Scan for the cell matching the given text and deliver its [X, Y] coordinate at center. 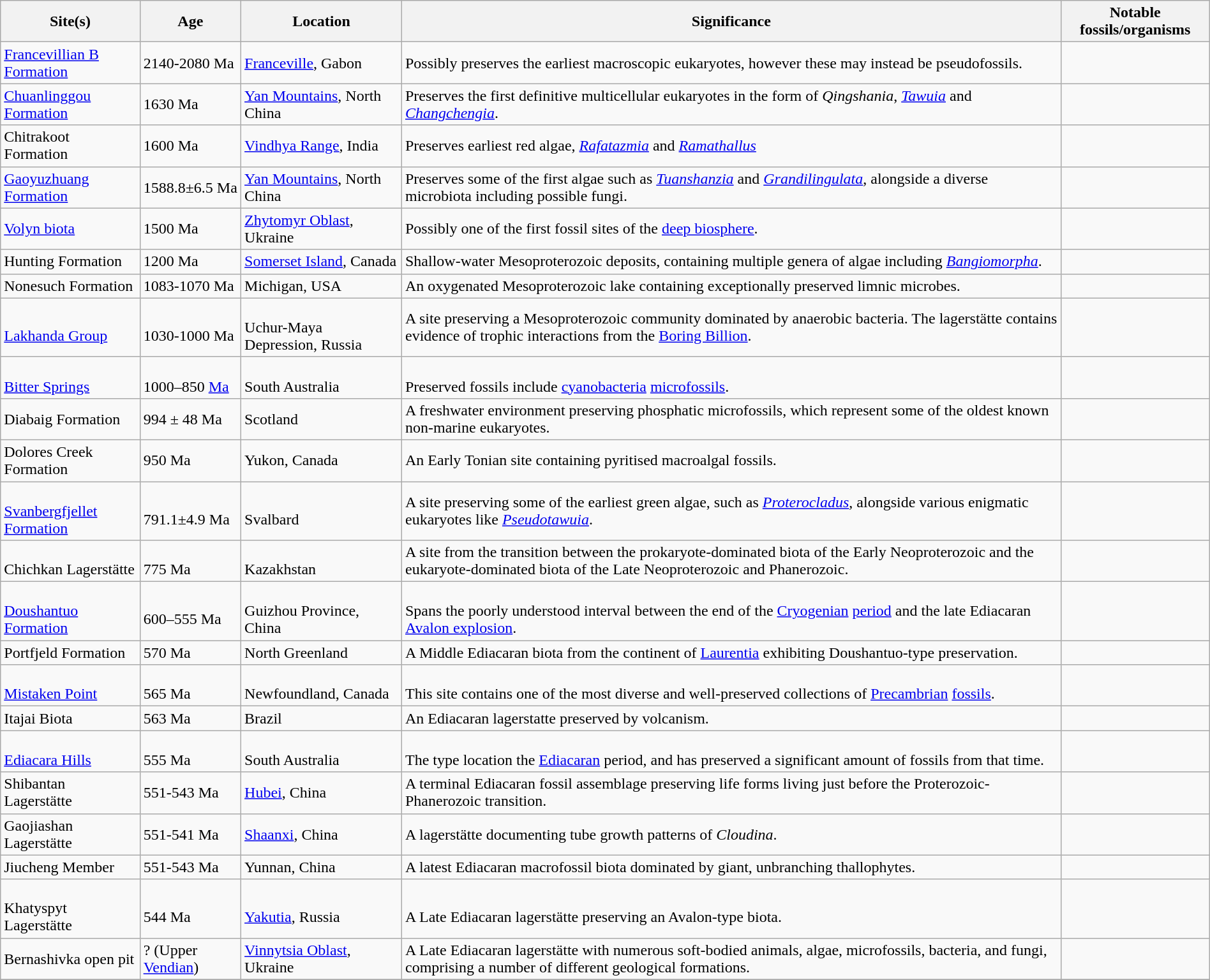
Brazil [322, 718]
A lagerstätte documenting tube growth patterns of Cloudina. [731, 835]
551-541 Ma [190, 835]
Itajai Biota [70, 718]
2140-2080 Ma [190, 63]
Hunting Formation [70, 262]
Michigan, USA [322, 286]
Significance [731, 22]
Gaoyuzhuang Formation [70, 188]
Newfoundland, Canada [322, 685]
Doushantuo Formation [70, 611]
Preserves earliest red algae, Rafatazmia and Ramathallus [731, 145]
Svanbergfjellet Formation [70, 510]
Shallow-water Mesoproterozoic deposits, containing multiple genera of algae including Bangiomorpha. [731, 262]
An oxygenated Mesoproterozoic lake containing exceptionally preserved limnic microbes. [731, 286]
Portfjeld Formation [70, 653]
Location [322, 22]
Dolores Creek Formation [70, 461]
Spans the poorly understood interval between the end of the Cryogenian period and the late Ediacaran Avalon explosion. [731, 611]
Yakutia, Russia [322, 909]
Lakhanda Group [70, 327]
1600 Ma [190, 145]
Vinnytsia Oblast, Ukraine [322, 958]
Jiucheng Member [70, 867]
570 Ma [190, 653]
Age [190, 22]
A freshwater environment preserving phosphatic microfossils, which represent some of the oldest known non-marine eukaryotes. [731, 419]
Vindhya Range, India [322, 145]
A Late Ediacaran lagerstätte preserving an Avalon-type biota. [731, 909]
A latest Ediacaran macrofossil biota dominated by giant, unbranching thallophytes. [731, 867]
Scotland [322, 419]
Yukon, Canada [322, 461]
Uchur-Maya Depression, Russia [322, 327]
A Middle Ediacaran biota from the continent of Laurentia exhibiting Doushantuo-type preservation. [731, 653]
Hubei, China [322, 792]
Guizhou Province, China [322, 611]
1500 Ma [190, 228]
Somerset Island, Canada [322, 262]
775 Ma [190, 561]
Yunnan, China [322, 867]
Diabaig Formation [70, 419]
The type location the Ediacaran period, and has preserved a significant amount of fossils from that time. [731, 752]
North Greenland [322, 653]
600–555 Ma [190, 611]
Preserved fossils include cyanobacteria microfossils. [731, 378]
A site preserving some of the earliest green algae, such as Proterocladus, alongside various enigmatic eukaryotes like Pseudotawuia. [731, 510]
Gaojiashan Lagerstätte [70, 835]
Preserves the first definitive multicellular eukaryotes in the form of Qingshania, Tawuia and Changchengia. [731, 105]
994 ± 48 Ma [190, 419]
563 Ma [190, 718]
This site contains one of the most diverse and well-preserved collections of Precambrian fossils. [731, 685]
Zhytomyr Oblast, Ukraine [322, 228]
An Early Tonian site containing pyritised macroalgal fossils. [731, 461]
A terminal Ediacaran fossil assemblage preserving life forms living just before the Proterozoic-Phanerozoic transition. [731, 792]
Shaanxi, China [322, 835]
Francevillian B Formation [70, 63]
Kazakhstan [322, 561]
1030-1000 Ma [190, 327]
Site(s) [70, 22]
Chuanlinggou Formation [70, 105]
Khatyspyt Lagerstätte [70, 909]
Nonesuch Formation [70, 286]
Possibly preserves the earliest macroscopic eukaryotes, however these may instead be pseudofossils. [731, 63]
1083-1070 Ma [190, 286]
Ediacara Hills [70, 752]
Svalbard [322, 510]
Notable fossils/organisms [1135, 22]
Chichkan Lagerstätte [70, 561]
Franceville, Gabon [322, 63]
An Ediacaran lagerstatte preserved by volcanism. [731, 718]
555 Ma [190, 752]
Possibly one of the first fossil sites of the deep biosphere. [731, 228]
544 Ma [190, 909]
? (Upper Vendian) [190, 958]
Shibantan Lagerstätte [70, 792]
Bernashivka open pit [70, 958]
Preserves some of the first algae such as Tuanshanzia and Grandilingulata, alongside a diverse microbiota including possible fungi. [731, 188]
Volyn biota [70, 228]
791.1±4.9 Ma [190, 510]
1200 Ma [190, 262]
950 Ma [190, 461]
Bitter Springs [70, 378]
1630 Ma [190, 105]
Mistaken Point [70, 685]
Chitrakoot Formation [70, 145]
565 Ma [190, 685]
1588.8±6.5 Ma [190, 188]
1000–850 Ma [190, 378]
